Capture the cell that displays the provided text and extract its [x, y] central coordinate. 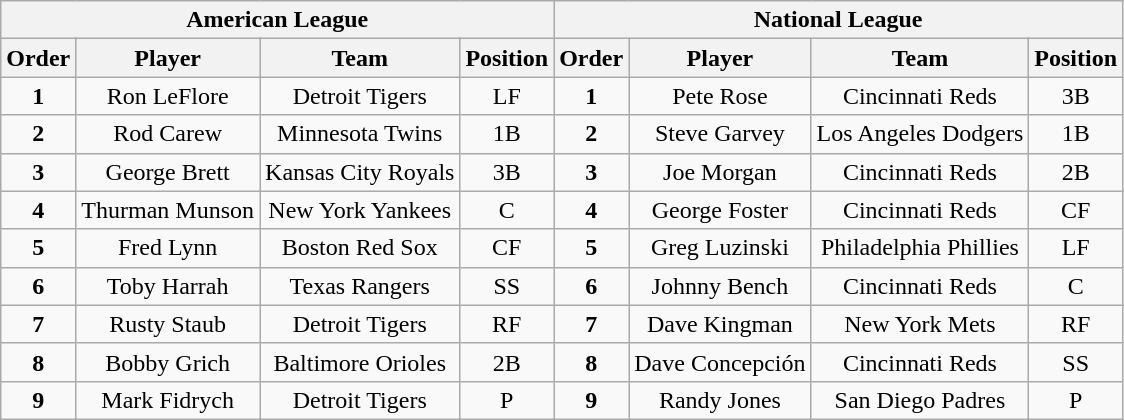
Rod Carew [168, 134]
Texas Rangers [360, 286]
Baltimore Orioles [360, 362]
National League [838, 20]
Ron LeFlore [168, 96]
Fred Lynn [168, 248]
Rusty Staub [168, 324]
Dave Concepción [720, 362]
Los Angeles Dodgers [920, 134]
American League [278, 20]
Mark Fidrych [168, 400]
Joe Morgan [720, 172]
Bobby Grich [168, 362]
Boston Red Sox [360, 248]
New York Yankees [360, 210]
Steve Garvey [720, 134]
Greg Luzinski [720, 248]
Thurman Munson [168, 210]
George Brett [168, 172]
Minnesota Twins [360, 134]
George Foster [720, 210]
New York Mets [920, 324]
Toby Harrah [168, 286]
San Diego Padres [920, 400]
Kansas City Royals [360, 172]
Pete Rose [720, 96]
Philadelphia Phillies [920, 248]
Dave Kingman [720, 324]
Johnny Bench [720, 286]
Randy Jones [720, 400]
